Locate the cell with the specified text and output its (X, Y) center coordinate. 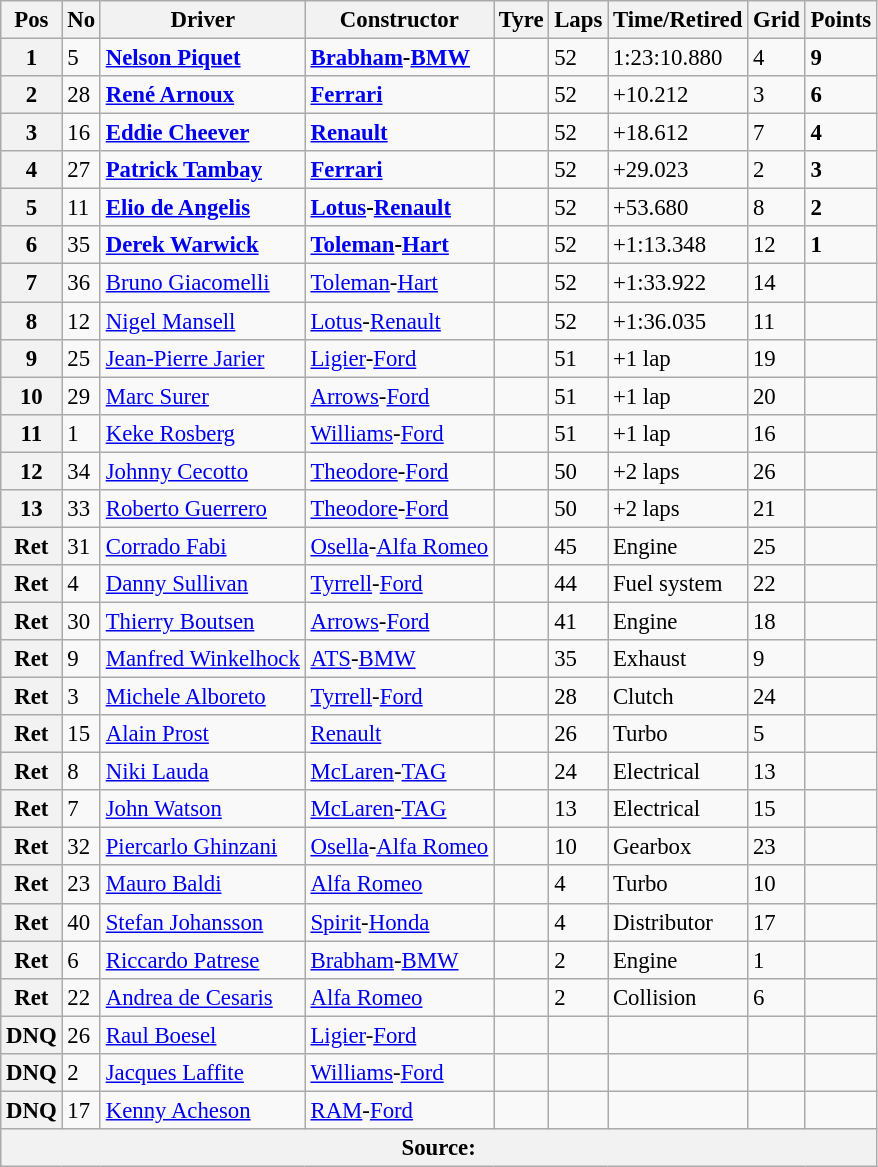
Andrea de Cesaris (202, 997)
Spirit-Honda (399, 922)
Danny Sullivan (202, 584)
30 (81, 621)
Nigel Mansell (202, 321)
Piercarlo Ghinzani (202, 847)
Michele Alboreto (202, 697)
Thierry Boutsen (202, 621)
Raul Boesel (202, 1035)
34 (81, 471)
Roberto Guerrero (202, 509)
+10.212 (678, 95)
Laps (578, 20)
ATS-BMW (399, 659)
+29.023 (678, 170)
Jean-Pierre Jarier (202, 358)
Derek Warwick (202, 245)
Tyre (522, 20)
Driver (202, 20)
+1:36.035 (678, 321)
Corrado Fabi (202, 546)
Manfred Winkelhock (202, 659)
Clutch (678, 697)
Jacques Laffite (202, 1073)
31 (81, 546)
33 (81, 509)
32 (81, 847)
Distributor (678, 922)
Alain Prost (202, 734)
36 (81, 283)
RAM-Ford (399, 1110)
Time/Retired (678, 20)
Pos (32, 20)
14 (776, 283)
40 (81, 922)
41 (578, 621)
Nelson Piquet (202, 58)
Johnny Cecotto (202, 471)
21 (776, 509)
Exhaust (678, 659)
No (81, 20)
29 (81, 396)
18 (776, 621)
Collision (678, 997)
Riccardo Patrese (202, 960)
45 (578, 546)
Patrick Tambay (202, 170)
Kenny Acheson (202, 1110)
Grid (776, 20)
René Arnoux (202, 95)
19 (776, 358)
Keke Rosberg (202, 433)
+18.612 (678, 133)
Mauro Baldi (202, 885)
Fuel system (678, 584)
Source: (439, 1148)
44 (578, 584)
Gearbox (678, 847)
20 (776, 396)
Constructor (399, 20)
Niki Lauda (202, 772)
+1:13.348 (678, 245)
Points (840, 20)
27 (81, 170)
+1:33.922 (678, 283)
Eddie Cheever (202, 133)
+53.680 (678, 208)
Bruno Giacomelli (202, 283)
John Watson (202, 809)
Stefan Johansson (202, 922)
Marc Surer (202, 396)
Elio de Angelis (202, 208)
1:23:10.880 (678, 58)
